Provide the [X, Y] coordinate of the cell's center where the given text is located.  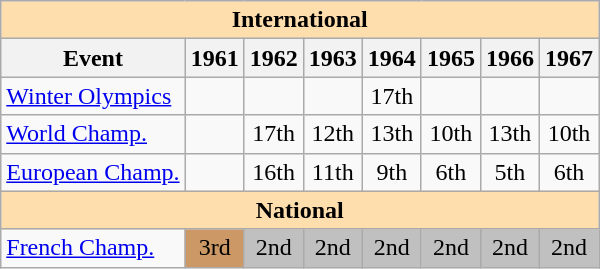
National [300, 210]
International [300, 20]
World Champ. [93, 134]
5th [510, 172]
1967 [568, 58]
1966 [510, 58]
1964 [392, 58]
French Champ. [93, 248]
1965 [450, 58]
Winter Olympics [93, 96]
1963 [332, 58]
16th [274, 172]
1962 [274, 58]
Event [93, 58]
1961 [214, 58]
12th [332, 134]
3rd [214, 248]
9th [392, 172]
European Champ. [93, 172]
11th [332, 172]
